Capture the cell that displays the provided text and extract its (x, y) central coordinate. 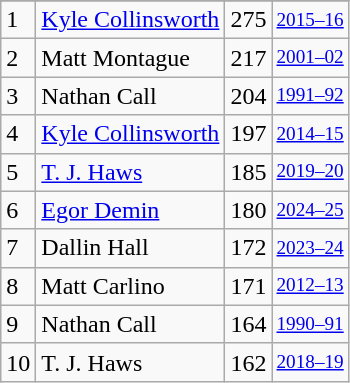
9 (18, 324)
2015–16 (310, 20)
275 (248, 20)
172 (248, 248)
180 (248, 210)
2001–02 (310, 58)
2012–13 (310, 286)
1990–91 (310, 324)
217 (248, 58)
2014–15 (310, 134)
164 (248, 324)
2019–20 (310, 172)
2024–25 (310, 210)
Dallin Hall (130, 248)
2 (18, 58)
7 (18, 248)
2023–24 (310, 248)
Matt Montague (130, 58)
171 (248, 286)
162 (248, 362)
185 (248, 172)
2018–19 (310, 362)
204 (248, 96)
8 (18, 286)
4 (18, 134)
Egor Demin (130, 210)
1 (18, 20)
1991–92 (310, 96)
6 (18, 210)
10 (18, 362)
Matt Carlino (130, 286)
3 (18, 96)
5 (18, 172)
197 (248, 134)
